Extract the (X, Y) coordinate from the center of the cell holding the provided text.  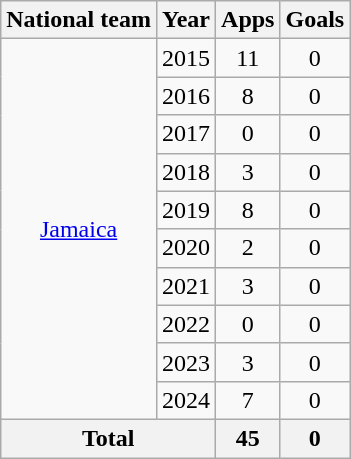
2017 (186, 134)
Apps (248, 20)
2024 (186, 400)
2022 (186, 324)
2020 (186, 248)
Jamaica (79, 230)
2015 (186, 58)
11 (248, 58)
National team (79, 20)
2018 (186, 172)
Goals (315, 20)
Total (108, 438)
2021 (186, 286)
2023 (186, 362)
2016 (186, 96)
Year (186, 20)
7 (248, 400)
45 (248, 438)
2 (248, 248)
2019 (186, 210)
